Extract the (x, y) coordinate from the center of the cell holding the provided text.  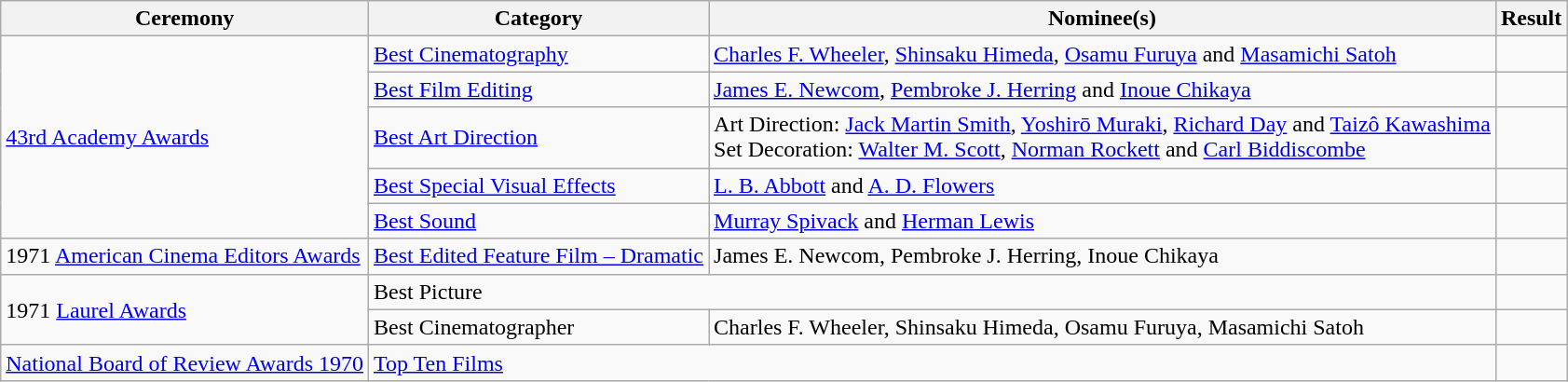
Best Cinematography (539, 54)
43rd Academy Awards (184, 138)
Result (1531, 19)
Best Edited Feature Film – Dramatic (539, 256)
Best Film Editing (539, 89)
Charles F. Wheeler, Shinsaku Himeda, Osamu Furuya, Masamichi Satoh (1103, 327)
Nominee(s) (1103, 19)
L. B. Abbott and A. D. Flowers (1103, 185)
Best Cinematographer (539, 327)
Category (539, 19)
James E. Newcom, Pembroke J. Herring and Inoue Chikaya (1103, 89)
1971 American Cinema Editors Awards (184, 256)
Best Picture (933, 292)
National Board of Review Awards 1970 (184, 362)
James E. Newcom, Pembroke J. Herring, Inoue Chikaya (1103, 256)
1971 Laurel Awards (184, 309)
Art Direction: Jack Martin Smith, Yoshirō Muraki, Richard Day and Taizô KawashimaSet Decoration: Walter M. Scott, Norman Rockett and Carl Biddiscombe (1103, 138)
Best Special Visual Effects (539, 185)
Murray Spivack and Herman Lewis (1103, 221)
Best Sound (539, 221)
Best Art Direction (539, 138)
Charles F. Wheeler, Shinsaku Himeda, Osamu Furuya and Masamichi Satoh (1103, 54)
Ceremony (184, 19)
Top Ten Films (933, 362)
